Determine the [x, y] coordinate at the center of the cell enclosing the given text.  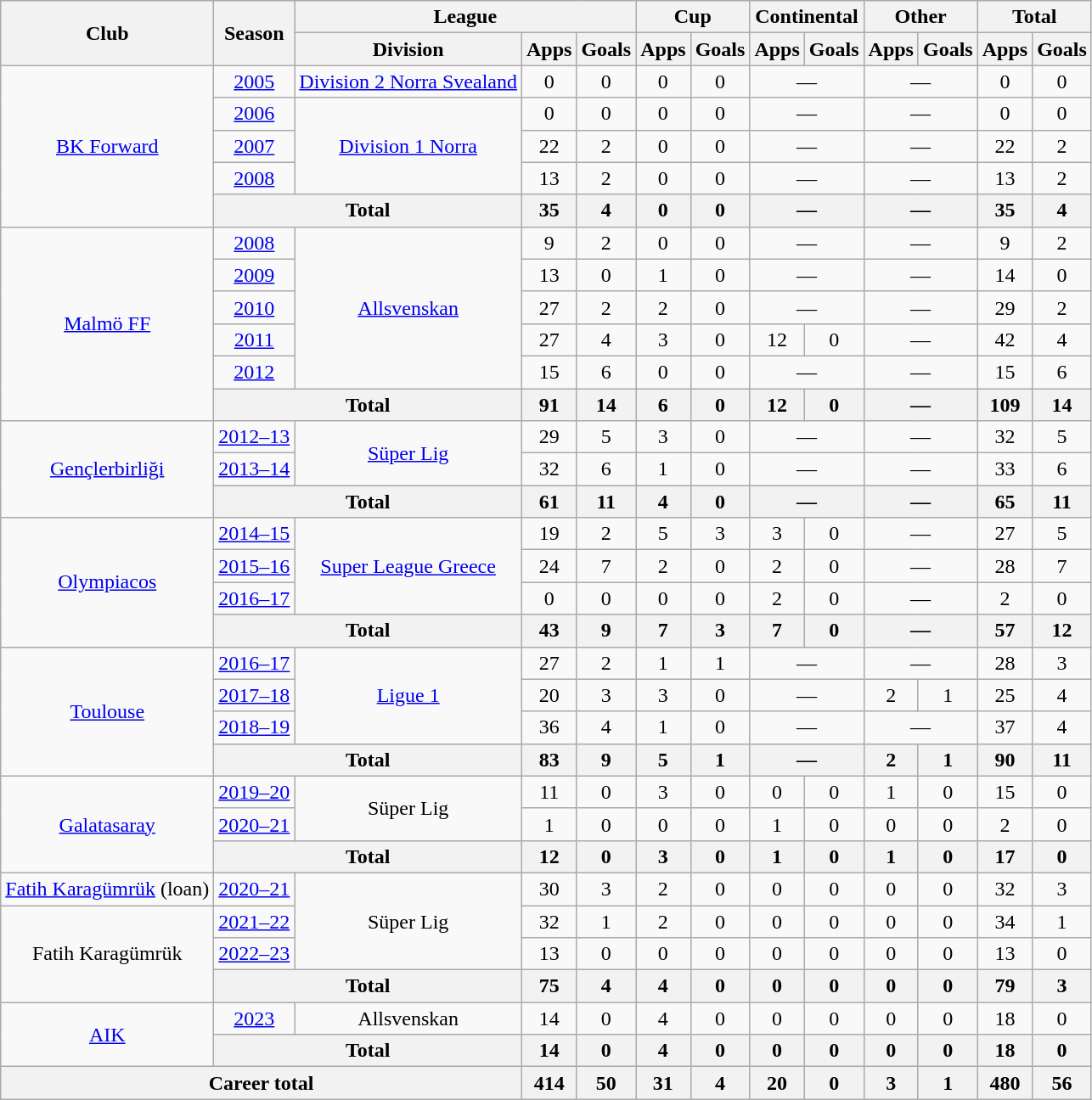
33 [1005, 469]
91 [549, 405]
2013–14 [255, 469]
90 [1005, 760]
Continental [807, 17]
League [465, 17]
Season [255, 33]
57 [1005, 631]
Fatih Karagümrük [107, 953]
75 [549, 986]
Fatih Karagümrük (loan) [107, 889]
42 [1005, 340]
2009 [255, 275]
2014–15 [255, 534]
31 [663, 1083]
414 [549, 1083]
Division 2 Norra Svealand [408, 81]
2021–22 [255, 921]
50 [606, 1083]
2015–16 [255, 566]
Galatasaray [107, 824]
Cup [693, 17]
Super League Greece [408, 566]
2022–23 [255, 954]
2018–19 [255, 727]
Olympiacos [107, 582]
Toulouse [107, 711]
2012–13 [255, 437]
2023 [255, 1019]
25 [1005, 695]
2011 [255, 340]
2019–20 [255, 792]
480 [1005, 1083]
30 [549, 889]
2006 [255, 114]
83 [549, 760]
61 [549, 502]
Career total [262, 1083]
56 [1062, 1083]
36 [549, 727]
Gençlerbirliği [107, 469]
2007 [255, 146]
65 [1005, 502]
BK Forward [107, 146]
Ligue 1 [408, 695]
79 [1005, 986]
Division 1 Norra [408, 146]
2010 [255, 307]
19 [549, 534]
Other [920, 17]
Division [408, 49]
24 [549, 566]
2005 [255, 81]
Malmö FF [107, 323]
37 [1005, 727]
17 [1005, 856]
Club [107, 33]
2012 [255, 372]
2017–18 [255, 695]
43 [549, 631]
34 [1005, 921]
109 [1005, 405]
AIK [107, 1035]
